Identify which cell holds the provided text, then report its [X, Y] central coordinate. 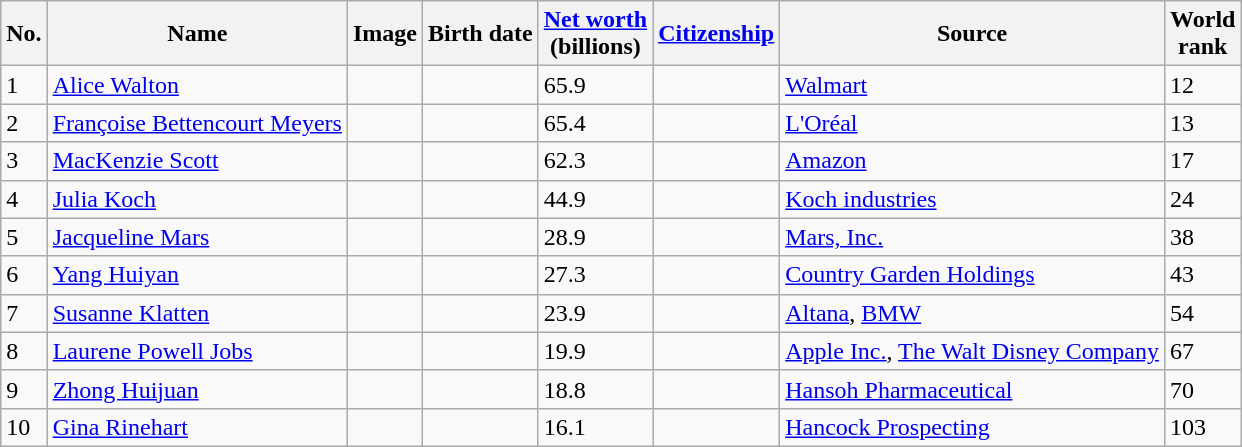
No. [24, 34]
38 [1203, 237]
9 [24, 389]
28.9 [595, 237]
65.4 [595, 123]
MacKenzie Scott [197, 161]
Alice Walton [197, 85]
24 [1203, 199]
Name [197, 34]
27.3 [595, 275]
13 [1203, 123]
1 [24, 85]
Image [384, 34]
Source [972, 34]
10 [24, 427]
8 [24, 351]
Yang Huiyan [197, 275]
18.8 [595, 389]
Worldrank [1203, 34]
103 [1203, 427]
Koch industries [972, 199]
Hansoh Pharmaceutical [972, 389]
Net worth (billions) [595, 34]
Citizenship [716, 34]
23.9 [595, 313]
Jacqueline Mars [197, 237]
62.3 [595, 161]
4 [24, 199]
44.9 [595, 199]
Gina Rinehart [197, 427]
Country Garden Holdings [972, 275]
70 [1203, 389]
16.1 [595, 427]
6 [24, 275]
3 [24, 161]
5 [24, 237]
Zhong Huijuan [197, 389]
2 [24, 123]
Susanne Klatten [197, 313]
Laurene Powell Jobs [197, 351]
Walmart [972, 85]
65.9 [595, 85]
Mars, Inc. [972, 237]
67 [1203, 351]
Birth date [481, 34]
54 [1203, 313]
L'Oréal [972, 123]
Altana, BMW [972, 313]
12 [1203, 85]
Françoise Bettencourt Meyers [197, 123]
43 [1203, 275]
Julia Koch [197, 199]
7 [24, 313]
Amazon [972, 161]
19.9 [595, 351]
Apple Inc., The Walt Disney Company [972, 351]
17 [1203, 161]
Hancock Prospecting [972, 427]
